Scan for the cell matching the given text and deliver its [x, y] coordinate at center. 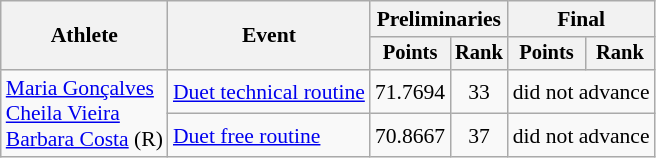
Event [269, 36]
Athlete [84, 36]
70.8667 [410, 136]
71.7694 [410, 92]
Preliminaries [439, 19]
Maria GonçalvesCheila VieiraBarbara Costa (R) [84, 114]
37 [479, 136]
Duet technical routine [269, 92]
Final [582, 19]
33 [479, 92]
Duet free routine [269, 136]
